Identify which cell holds the provided text, then report its (X, Y) central coordinate. 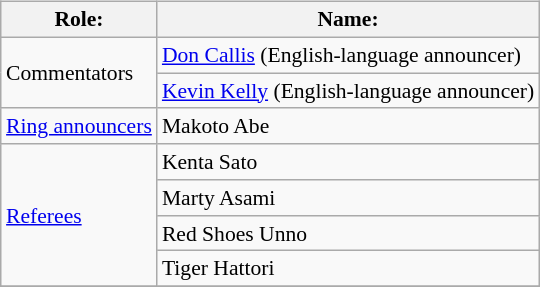
Marty Asami (348, 198)
Role: (79, 20)
Makoto Abe (348, 126)
Ring announcers (79, 126)
Commentators (79, 72)
Name: (348, 20)
Red Shoes Unno (348, 233)
Kenta Sato (348, 162)
Referees (79, 215)
Kevin Kelly (English-language announcer) (348, 91)
Tiger Hattori (348, 269)
Don Callis (English-language announcer) (348, 55)
